Provide the (X, Y) coordinate of the cell's center where the given text is located.  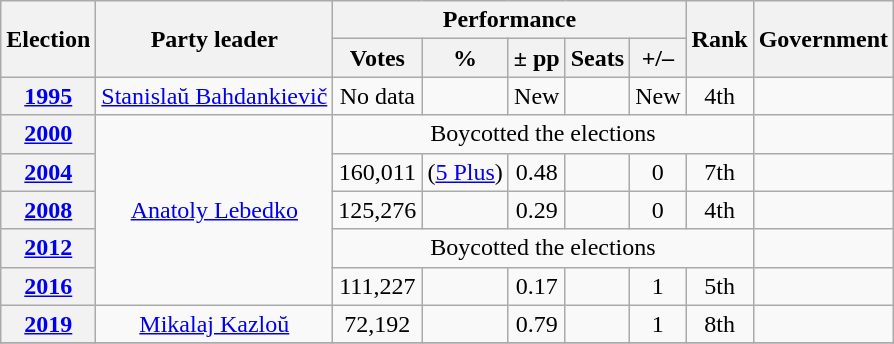
2019 (48, 324)
160,011 (378, 172)
Stanislaŭ Bahdankievič (214, 96)
Performance (510, 20)
111,227 (378, 286)
0.17 (536, 286)
0.79 (536, 324)
8th (720, 324)
2004 (48, 172)
Party leader (214, 39)
Government (823, 39)
Votes (378, 58)
± pp (536, 58)
% (465, 58)
7th (720, 172)
Seats (597, 58)
2012 (48, 248)
Mikalaj Kazloŭ (214, 324)
Election (48, 39)
2016 (48, 286)
125,276 (378, 210)
+/– (658, 58)
72,192 (378, 324)
2000 (48, 134)
(5 Plus) (465, 172)
No data (378, 96)
Anatoly Lebedko (214, 210)
Rank (720, 39)
5th (720, 286)
2008 (48, 210)
0.48 (536, 172)
1995 (48, 96)
0.29 (536, 210)
